For the text-containing cell, return its midpoint in [X, Y] coordinate format. 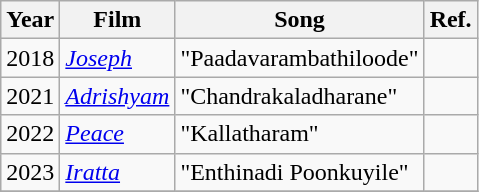
Song [300, 20]
Year [30, 20]
"Paadavarambathiloode" [300, 58]
2018 [30, 58]
2022 [30, 134]
Iratta [118, 172]
2023 [30, 172]
2021 [30, 96]
Film [118, 20]
Ref. [450, 20]
"Kallatharam" [300, 134]
Adrishyam [118, 96]
"Chandrakaladharane" [300, 96]
"Enthinadi Poonkuyile" [300, 172]
Peace [118, 134]
Joseph [118, 58]
